Determine the (X, Y) coordinate at the center of the cell enclosing the given text.  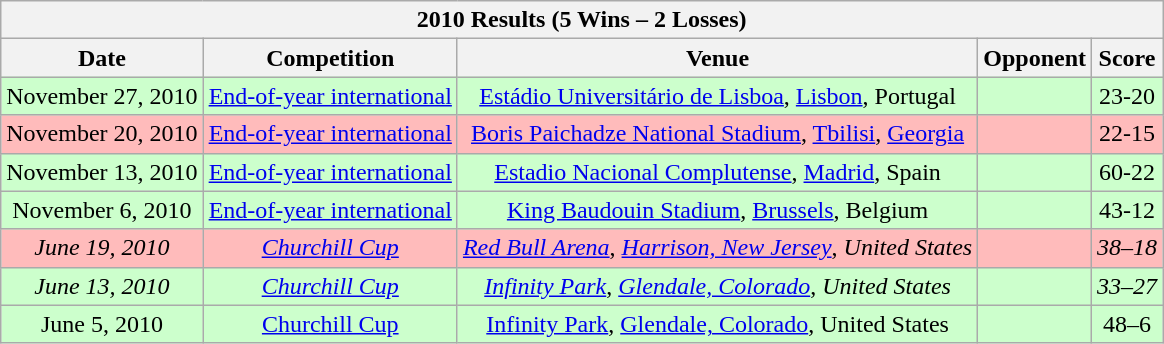
King Baudouin Stadium, Brussels, Belgium (717, 210)
23-20 (1128, 96)
June 19, 2010 (102, 248)
48–6 (1128, 324)
Boris Paichadze National Stadium, Tbilisi, Georgia (717, 134)
Score (1128, 58)
Competition (330, 58)
2010 Results (5 Wins – 2 Losses) (582, 20)
Estádio Universitário de Lisboa, Lisbon, Portugal (717, 96)
November 13, 2010 (102, 172)
Estadio Nacional Complutense, Madrid, Spain (717, 172)
June 5, 2010 (102, 324)
Date (102, 58)
22-15 (1128, 134)
33–27 (1128, 286)
November 6, 2010 (102, 210)
November 27, 2010 (102, 96)
43-12 (1128, 210)
Red Bull Arena, Harrison, New Jersey, United States (717, 248)
June 13, 2010 (102, 286)
Opponent (1035, 58)
60-22 (1128, 172)
38–18 (1128, 248)
November 20, 2010 (102, 134)
Venue (717, 58)
